Output the (X, Y) coordinate of the center of the cell containing the given text.  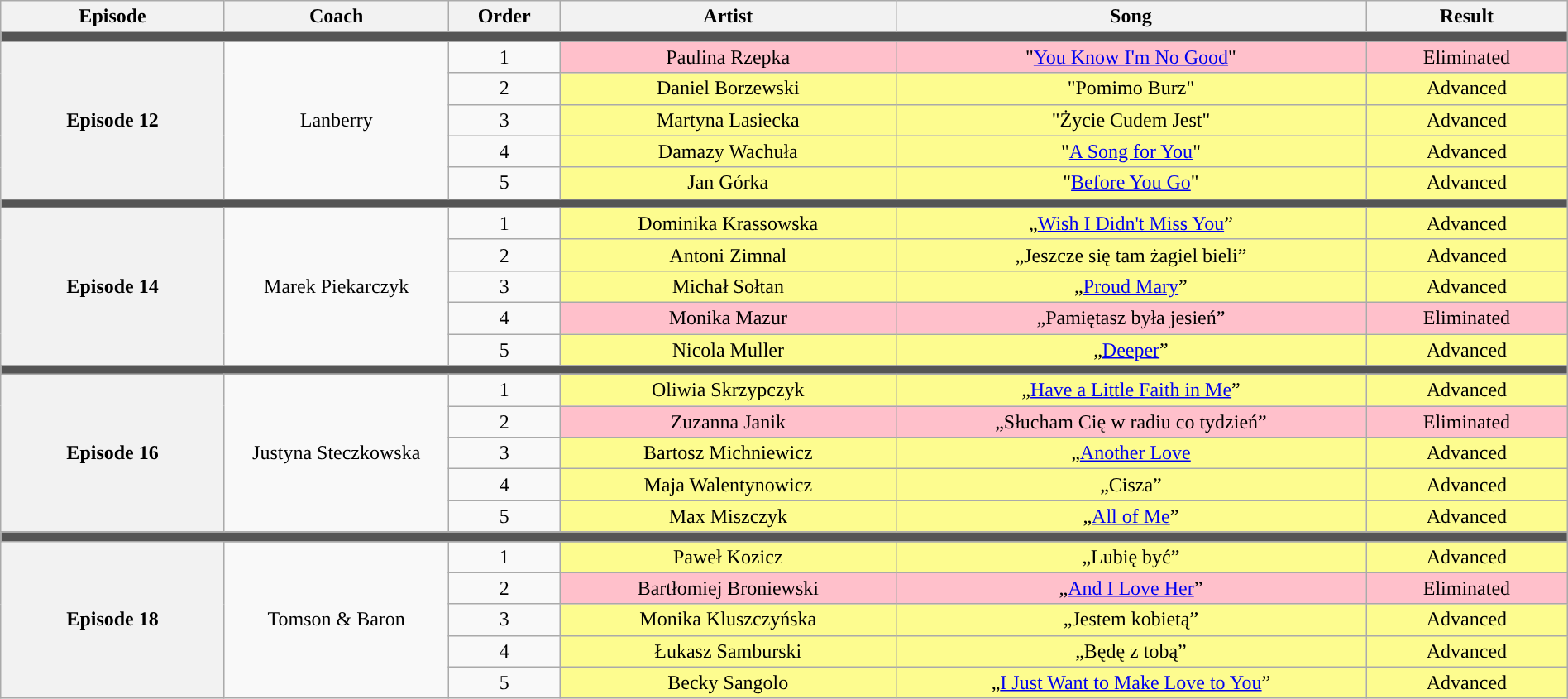
Daniel Borzewski (728, 89)
„And I Love Her” (1131, 588)
"You Know I'm No Good" (1131, 57)
„Cisza” (1131, 485)
Paweł Kozicz (728, 557)
Result (1467, 17)
Jan Górka (728, 183)
Episode 12 (112, 120)
„Jeszcze się tam żagiel bieli” (1131, 255)
„Lubię być” (1131, 557)
Michał Sołtan (728, 286)
Bartłomiej Broniewski (728, 588)
Zuzanna Janik (728, 422)
„Have a Little Faith in Me” (1131, 390)
„Another Love (1131, 453)
„Będę z tobą” (1131, 651)
Bartosz Michniewicz (728, 453)
Lanberry (336, 120)
Dominika Krassowska (728, 223)
Marek Piekarczyk (336, 286)
Song (1131, 17)
„Pamiętasz była jesień” (1131, 318)
Order (504, 17)
Łukasz Samburski (728, 651)
„All of Me” (1131, 516)
„Wish I Didn't Miss You” (1131, 223)
Tomson & Baron (336, 620)
"Pomimo Burz" (1131, 89)
Episode 18 (112, 620)
„Proud Mary” (1131, 286)
"Before You Go" (1131, 183)
Monika Mazur (728, 318)
Episode 14 (112, 286)
Becky Sangolo (728, 682)
„Deeper” (1131, 350)
Martyna Lasiecka (728, 120)
Paulina Rzepka (728, 57)
Coach (336, 17)
„Jestem kobietą” (1131, 620)
„I Just Want to Make Love to You” (1131, 682)
Episode 16 (112, 453)
"Życie Cudem Jest" (1131, 120)
Nicola Muller (728, 350)
Damazy Wachuła (728, 151)
Oliwia Skrzypczyk (728, 390)
Max Miszczyk (728, 516)
"A Song for You" (1131, 151)
Maja Walentynowicz (728, 485)
„Słucham Cię w radiu co tydzień” (1131, 422)
Monika Kluszczyńska (728, 620)
Episode (112, 17)
Antoni Zimnal (728, 255)
Justyna Steczkowska (336, 453)
Artist (728, 17)
